Find where the given text appears and provide that cell's center as [x, y] coordinate. 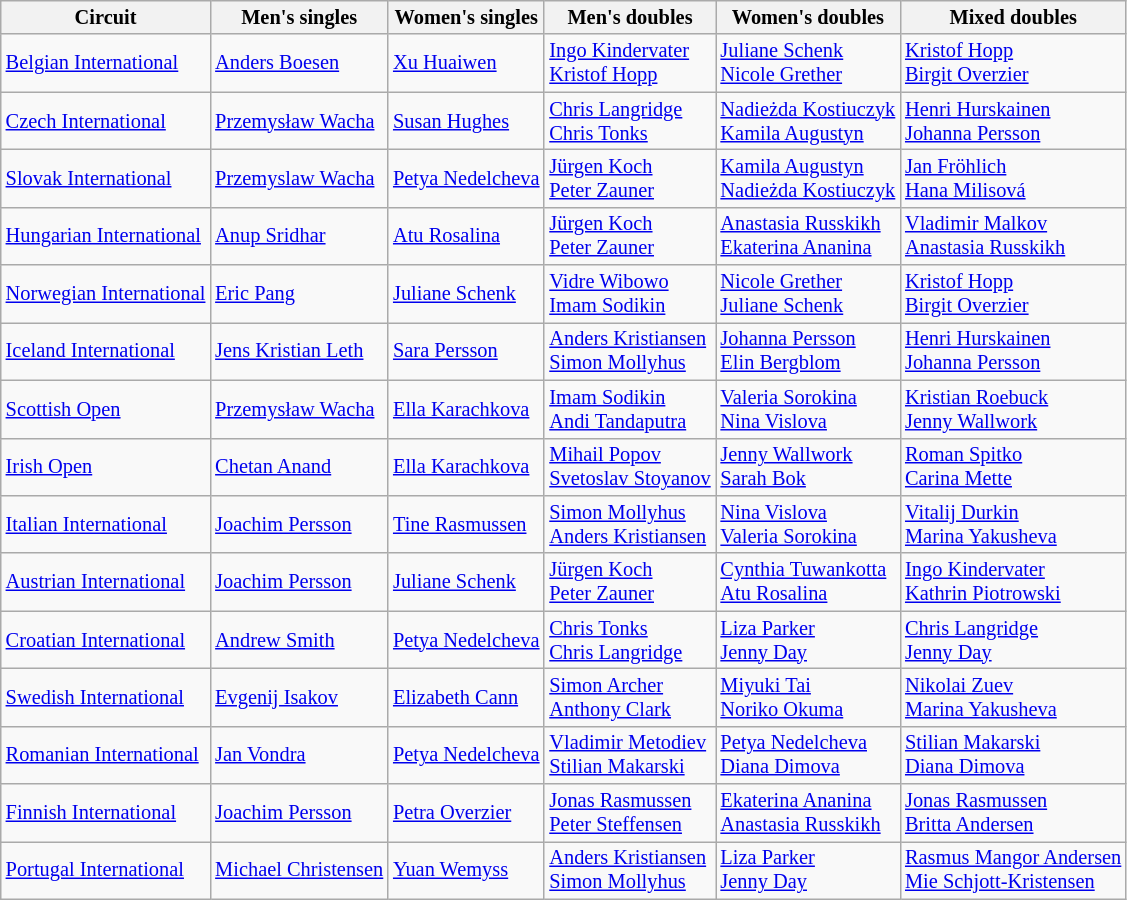
Men's doubles [630, 17]
Austrian International [106, 582]
Petra Overzier [466, 813]
Finnish International [106, 813]
Men's singles [299, 17]
Hungarian International [106, 236]
Jonas Rasmussen Britta Andersen [1013, 813]
Nadieżda Kostiuczyk Kamila Augustyn [808, 121]
Yuan Wemyss [466, 870]
Susan Hughes [466, 121]
Nina Vislova Valeria Sorokina [808, 524]
Roman Spitko Carina Mette [1013, 467]
Cynthia Tuwankotta Atu Rosalina [808, 582]
Anup Sridhar [299, 236]
Czech International [106, 121]
Juliane Schenk Nicole Grether [808, 63]
Michael Christensen [299, 870]
Evgenij Isakov [299, 697]
Johanna Persson Elin Bergblom [808, 351]
Ingo Kindervater Kristof Hopp [630, 63]
Portugal International [106, 870]
Imam Sodikin Andi Tandaputra [630, 409]
Anders Boesen [299, 63]
Chris Langridge Chris Tonks [630, 121]
Jonas Rasmussen Peter Steffensen [630, 813]
Swedish International [106, 697]
Xu Huaiwen [466, 63]
Romanian International [106, 755]
Petya Nedelcheva Diana Dimova [808, 755]
Kristian Roebuck Jenny Wallwork [1013, 409]
Circuit [106, 17]
Mixed doubles [1013, 17]
Chris Tonks Chris Langridge [630, 640]
Irish Open [106, 467]
Simon Archer Anthony Clark [630, 697]
Chetan Anand [299, 467]
Croatian International [106, 640]
Women's singles [466, 17]
Kamila Augustyn Nadieżda Kostiuczyk [808, 178]
Jenny Wallwork Sarah Bok [808, 467]
Eric Pang [299, 294]
Ingo Kindervater Kathrin Piotrowski [1013, 582]
Scottish Open [106, 409]
Norwegian International [106, 294]
Vladimir Metodiev Stilian Makarski [630, 755]
Vladimir Malkov Anastasia Russkikh [1013, 236]
Rasmus Mangor Andersen Mie Schjott-Kristensen [1013, 870]
Chris Langridge Jenny Day [1013, 640]
Jens Kristian Leth [299, 351]
Andrew Smith [299, 640]
Vidre Wibowo Imam Sodikin [630, 294]
Iceland International [106, 351]
Nikolai Zuev Marina Yakusheva [1013, 697]
Tine Rasmussen [466, 524]
Simon Mollyhus Anders Kristiansen [630, 524]
Atu Rosalina [466, 236]
Jan Vondra [299, 755]
Miyuki Tai Noriko Okuma [808, 697]
Przemyslaw Wacha [299, 178]
Vitalij Durkin Marina Yakusheva [1013, 524]
Valeria Sorokina Nina Vislova [808, 409]
Stilian Makarski Diana Dimova [1013, 755]
Anastasia Russkikh Ekaterina Ananina [808, 236]
Ekaterina Ananina Anastasia Russkikh [808, 813]
Italian International [106, 524]
Nicole Grether Juliane Schenk [808, 294]
Belgian International [106, 63]
Women's doubles [808, 17]
Jan Fröhlich Hana Milisová [1013, 178]
Mihail Popov Svetoslav Stoyanov [630, 467]
Sara Persson [466, 351]
Elizabeth Cann [466, 697]
Slovak International [106, 178]
